For the text-containing cell, return its midpoint in [X, Y] coordinate format. 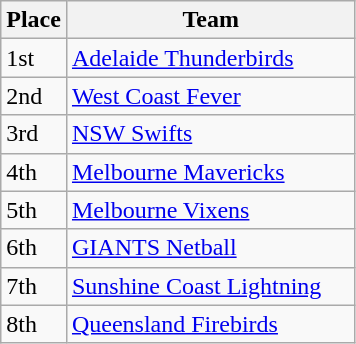
7th [34, 286]
Queensland Firebirds [210, 324]
1st [34, 58]
5th [34, 210]
Melbourne Vixens [210, 210]
Team [210, 20]
Place [34, 20]
West Coast Fever [210, 96]
Sunshine Coast Lightning [210, 286]
Melbourne Mavericks [210, 172]
NSW Swifts [210, 134]
3rd [34, 134]
2nd [34, 96]
Adelaide Thunderbirds [210, 58]
4th [34, 172]
6th [34, 248]
8th [34, 324]
GIANTS Netball [210, 248]
